Output the (X, Y) coordinate of the center of the cell containing the given text.  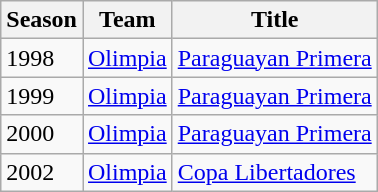
Title (274, 20)
1998 (42, 58)
2000 (42, 134)
Team (127, 20)
Copa Libertadores (274, 172)
1999 (42, 96)
2002 (42, 172)
Season (42, 20)
